Determine the (X, Y) coordinate at the center of the cell enclosing the given text.  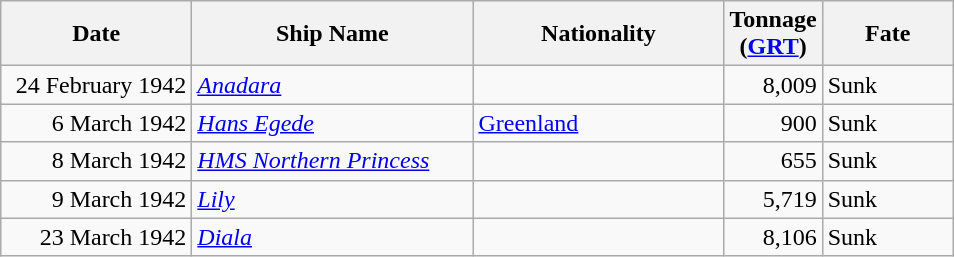
Fate (888, 34)
Ship Name (332, 34)
Anadara (332, 85)
Date (96, 34)
5,719 (773, 199)
Diala (332, 237)
Greenland (598, 123)
Tonnage(GRT) (773, 34)
Hans Egede (332, 123)
Nationality (598, 34)
23 March 1942 (96, 237)
9 March 1942 (96, 199)
HMS Northern Princess (332, 161)
8,009 (773, 85)
6 March 1942 (96, 123)
24 February 1942 (96, 85)
8 March 1942 (96, 161)
900 (773, 123)
Lily (332, 199)
655 (773, 161)
8,106 (773, 237)
